Search for the cell housing the specified text and yield its (X, Y) center coordinate. 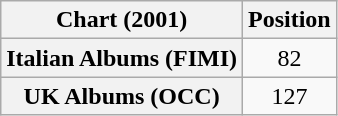
UK Albums (OCC) (122, 96)
Chart (2001) (122, 20)
Position (290, 20)
127 (290, 96)
Italian Albums (FIMI) (122, 58)
82 (290, 58)
